Determine the (x, y) coordinate at the center of the cell enclosing the given text.  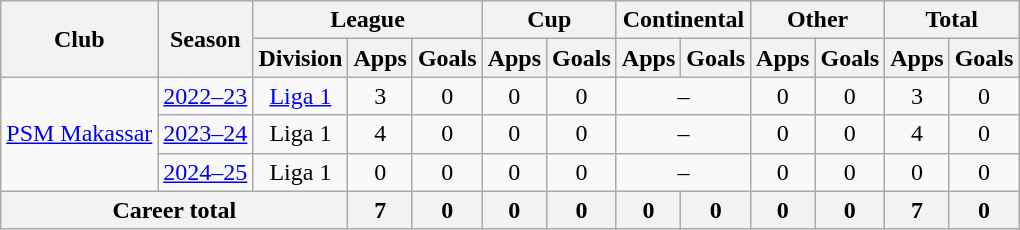
Total (952, 20)
Cup (549, 20)
Other (818, 20)
Division (300, 58)
2024–25 (206, 172)
2022–23 (206, 96)
2023–24 (206, 134)
Continental (683, 20)
Club (80, 39)
PSM Makassar (80, 134)
League (368, 20)
Season (206, 39)
Career total (174, 210)
